Output the [X, Y] coordinate of the center of the cell containing the given text.  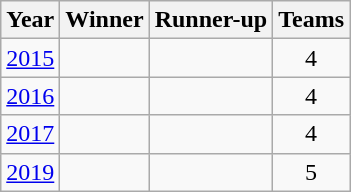
Teams [312, 20]
2017 [30, 134]
Winner [104, 20]
2015 [30, 58]
2019 [30, 172]
5 [312, 172]
Runner-up [211, 20]
Year [30, 20]
2016 [30, 96]
